Detect which cell encompasses the target text, then output its (x, y) center coordinate. 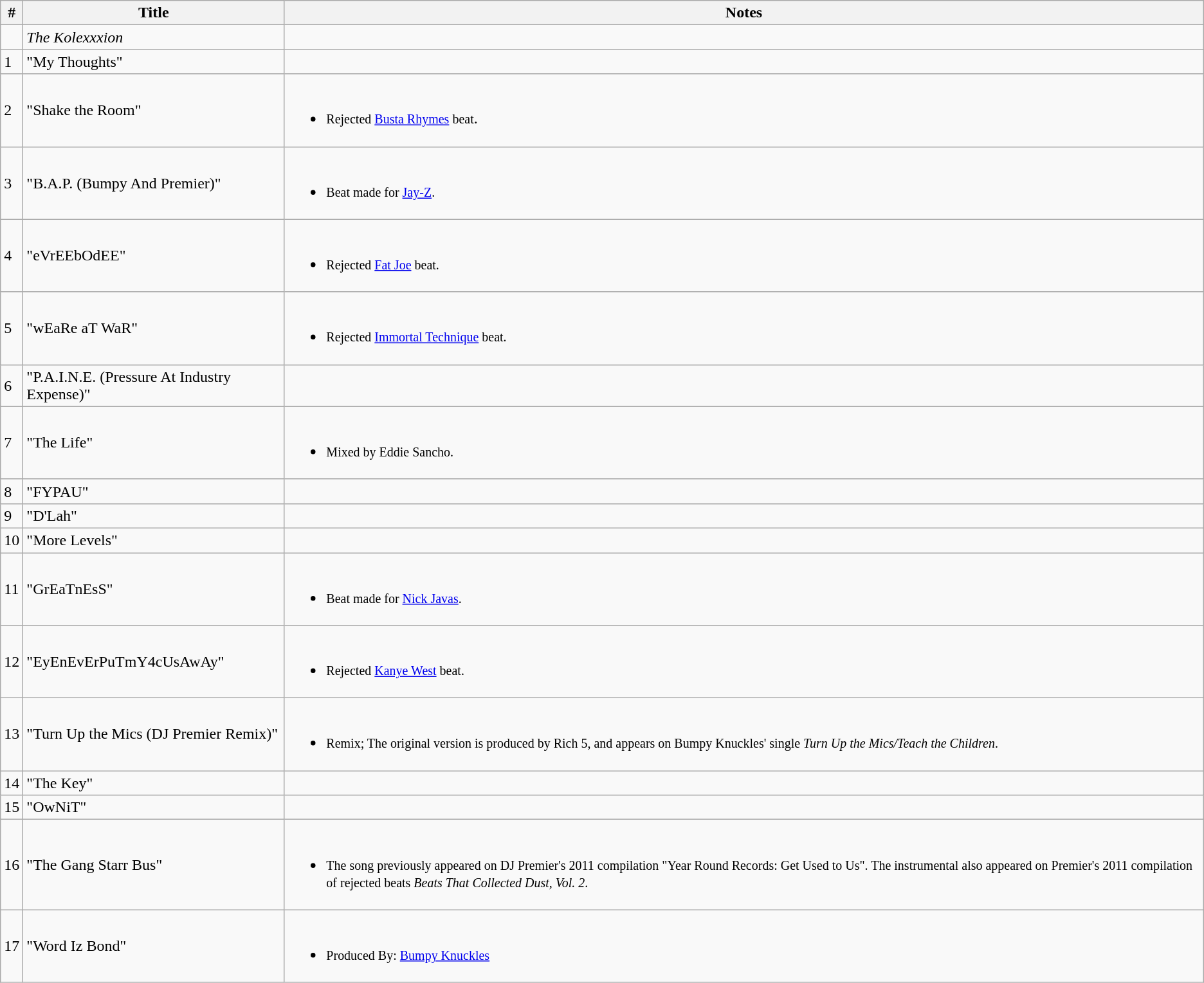
# (12, 13)
Rejected Immortal Technique beat. (743, 328)
14 (12, 783)
"Word Iz Bond" (154, 946)
"B.A.P. (Bumpy And Premier)" (154, 183)
Title (154, 13)
"eVrEEbOdEE" (154, 256)
"wEaRe aT WaR" (154, 328)
"Shake the Room" (154, 111)
16 (12, 865)
Rejected Kanye West beat. (743, 662)
Remix; The original version is produced by Rich 5, and appears on Bumpy Knuckles' single Turn Up the Mics/Teach the Children. (743, 734)
11 (12, 589)
"FYPAU" (154, 491)
Produced By: Bumpy Knuckles (743, 946)
8 (12, 491)
13 (12, 734)
7 (12, 442)
12 (12, 662)
4 (12, 256)
"The Key" (154, 783)
Beat made for Nick Javas. (743, 589)
Rejected Busta Rhymes beat. (743, 111)
"D'Lah" (154, 516)
3 (12, 183)
"The Gang Starr Bus" (154, 865)
Mixed by Eddie Sancho. (743, 442)
10 (12, 540)
"More Levels" (154, 540)
"Turn Up the Mics (DJ Premier Remix)" (154, 734)
1 (12, 62)
17 (12, 946)
Beat made for Jay-Z. (743, 183)
Rejected Fat Joe beat. (743, 256)
15 (12, 807)
6 (12, 386)
9 (12, 516)
5 (12, 328)
Notes (743, 13)
2 (12, 111)
"My Thoughts" (154, 62)
"OwNiT" (154, 807)
"EyEnEvErPuTmY4cUsAwAy" (154, 662)
"P.A.I.N.E. (Pressure At Industry Expense)" (154, 386)
"GrEaTnEsS" (154, 589)
The Kolexxxion (154, 37)
"The Life" (154, 442)
